Identify which cell holds the provided text, then report its (x, y) central coordinate. 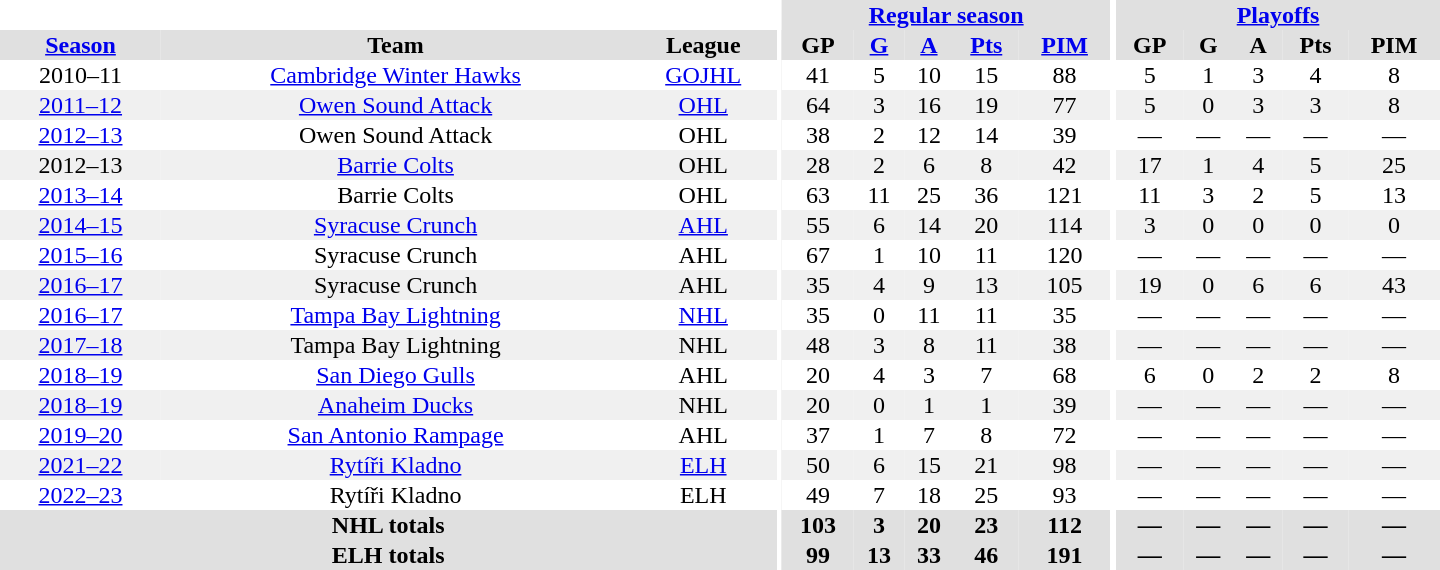
50 (818, 465)
San Diego Gulls (396, 375)
Anaheim Ducks (396, 405)
42 (1065, 165)
67 (818, 255)
Cambridge Winter Hawks (396, 75)
Regular season (946, 15)
NHL totals (388, 525)
Team (396, 45)
112 (1065, 525)
ELH totals (388, 555)
2013–14 (80, 195)
2011–12 (80, 105)
2014–15 (80, 225)
Playoffs (1278, 15)
37 (818, 435)
77 (1065, 105)
121 (1065, 195)
48 (818, 345)
49 (818, 495)
55 (818, 225)
103 (818, 525)
191 (1065, 555)
16 (929, 105)
72 (1065, 435)
88 (1065, 75)
2010–11 (80, 75)
9 (929, 285)
18 (929, 495)
2021–22 (80, 465)
2022–23 (80, 495)
2019–20 (80, 435)
41 (818, 75)
46 (986, 555)
33 (929, 555)
2017–18 (80, 345)
99 (818, 555)
120 (1065, 255)
GOJHL (703, 75)
17 (1150, 165)
63 (818, 195)
114 (1065, 225)
2015–16 (80, 255)
36 (986, 195)
San Antonio Rampage (396, 435)
21 (986, 465)
98 (1065, 465)
23 (986, 525)
64 (818, 105)
12 (929, 135)
68 (1065, 375)
43 (1394, 285)
League (703, 45)
28 (818, 165)
Season (80, 45)
93 (1065, 495)
105 (1065, 285)
